Provide the (x, y) coordinate of the cell's center where the given text is located.  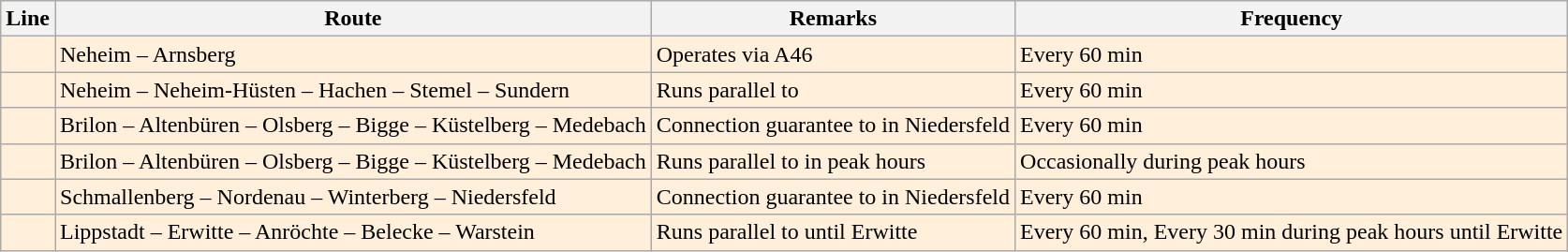
Neheim – Neheim-Hüsten – Hachen – Stemel – Sundern (352, 90)
Every 60 min, Every 30 min during peak hours until Erwitte (1292, 232)
Route (352, 19)
Runs parallel to in peak hours (833, 161)
Line (28, 19)
Frequency (1292, 19)
Runs parallel to until Erwitte (833, 232)
Remarks (833, 19)
Lippstadt – Erwitte – Anröchte – Belecke – Warstein (352, 232)
Operates via A46 (833, 54)
Occasionally during peak hours (1292, 161)
Neheim – Arnsberg (352, 54)
Runs parallel to (833, 90)
Schmallenberg – Nordenau – Winterberg – Niedersfeld (352, 197)
